Scan for the cell matching the given text and deliver its (X, Y) coordinate at center. 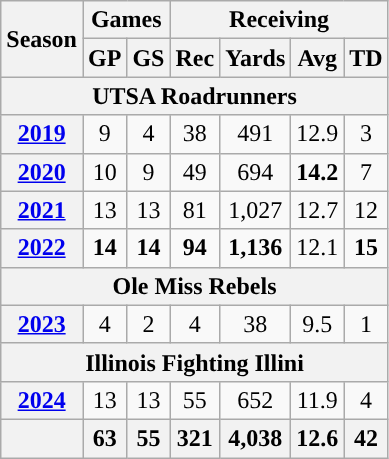
4,038 (256, 438)
2 (148, 324)
2019 (42, 134)
694 (256, 172)
652 (256, 400)
12 (366, 210)
2020 (42, 172)
GS (148, 58)
12.9 (318, 134)
Games (126, 20)
42 (366, 438)
2024 (42, 400)
TD (366, 58)
321 (195, 438)
63 (104, 438)
94 (195, 248)
1 (366, 324)
491 (256, 134)
Rec (195, 58)
1,027 (256, 210)
3 (366, 134)
Yards (256, 58)
12.7 (318, 210)
Avg (318, 58)
1,136 (256, 248)
10 (104, 172)
12.6 (318, 438)
7 (366, 172)
Ole Miss Rebels (194, 286)
2021 (42, 210)
UTSA Roadrunners (194, 96)
15 (366, 248)
2022 (42, 248)
Season (42, 39)
2023 (42, 324)
81 (195, 210)
49 (195, 172)
11.9 (318, 400)
14.2 (318, 172)
Receiving (279, 20)
Illinois Fighting Illini (194, 362)
GP (104, 58)
9.5 (318, 324)
12.1 (318, 248)
